Locate the cell with the specified text and output its (x, y) center coordinate. 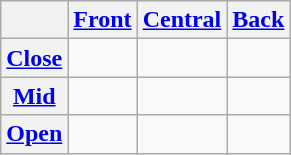
Open (34, 134)
Mid (34, 96)
Front (102, 20)
Back (258, 20)
Close (34, 58)
Central (182, 20)
